Pinpoint the cell where the given text exists, returning its (X, Y) midpoint coordinate. 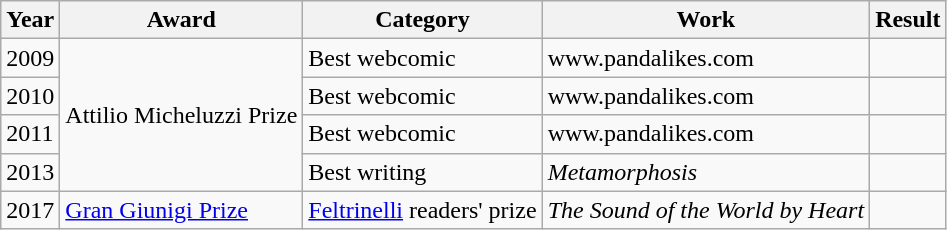
Best writing (422, 172)
Metamorphosis (706, 172)
2011 (30, 134)
2017 (30, 210)
Category (422, 20)
Feltrinelli readers' prize (422, 210)
Work (706, 20)
Result (908, 20)
2009 (30, 58)
Award (182, 20)
Attilio Micheluzzi Prize (182, 115)
Year (30, 20)
2013 (30, 172)
Gran Giunigi Prize (182, 210)
2010 (30, 96)
The Sound of the World by Heart (706, 210)
